Locate the cell with the specified text and output its [x, y] center coordinate. 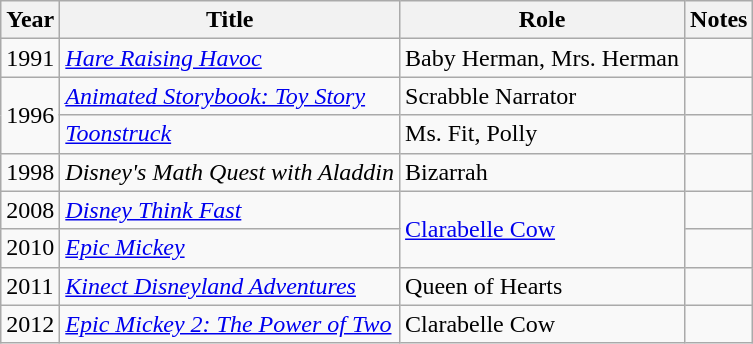
Hare Raising Havoc [230, 58]
Epic Mickey 2: The Power of Two [230, 324]
Kinect Disneyland Adventures [230, 286]
Queen of Hearts [542, 286]
Scrabble Narrator [542, 96]
Ms. Fit, Polly [542, 134]
Title [230, 20]
1991 [30, 58]
1996 [30, 115]
Toonstruck [230, 134]
Year [30, 20]
Notes [719, 20]
2010 [30, 248]
2008 [30, 210]
Role [542, 20]
Disney's Math Quest with Aladdin [230, 172]
Bizarrah [542, 172]
2012 [30, 324]
Epic Mickey [230, 248]
Disney Think Fast [230, 210]
Animated Storybook: Toy Story [230, 96]
1998 [30, 172]
2011 [30, 286]
Baby Herman, Mrs. Herman [542, 58]
